Scan for the cell matching the given text and deliver its [x, y] coordinate at center. 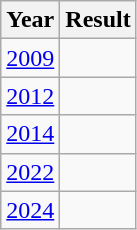
2014 [30, 134]
2022 [30, 172]
Result [98, 20]
2012 [30, 96]
2024 [30, 210]
Year [30, 20]
2009 [30, 58]
